Identify which cell holds the provided text, then report its (X, Y) central coordinate. 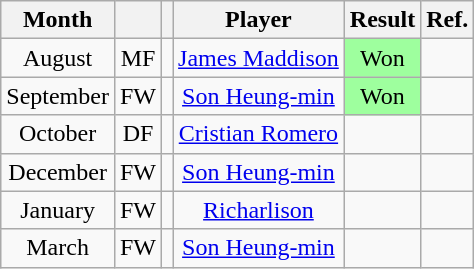
January (58, 210)
March (58, 248)
September (58, 96)
Month (58, 20)
October (58, 134)
December (58, 172)
Result (382, 20)
Cristian Romero (259, 134)
Ref. (448, 20)
Player (259, 20)
DF (138, 134)
James Maddison (259, 58)
Richarlison (259, 210)
August (58, 58)
MF (138, 58)
